From the cell containing the given text, extract its center point as (x, y) coordinate. 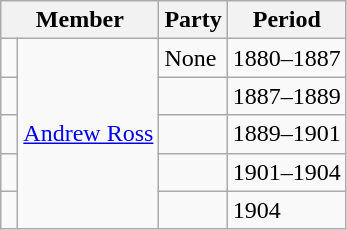
1887–1889 (286, 96)
1901–1904 (286, 172)
Period (286, 20)
1904 (286, 210)
1880–1887 (286, 58)
Party (193, 20)
1889–1901 (286, 134)
Andrew Ross (88, 134)
Member (80, 20)
None (193, 58)
